Identify which cell holds the provided text, then report its (X, Y) central coordinate. 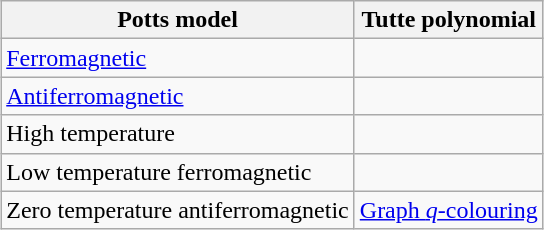
Low temperature ferromagnetic (178, 172)
Zero temperature antiferromagnetic (178, 210)
Graph q-colouring (448, 210)
Antiferromagnetic (178, 96)
Potts model (178, 20)
Ferromagnetic (178, 58)
High temperature (178, 134)
Tutte polynomial (448, 20)
